Identify which cell holds the provided text, then report its [x, y] central coordinate. 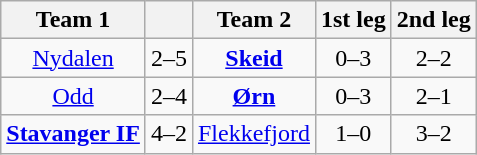
Team 1 [74, 20]
2–4 [168, 96]
Ørn [254, 96]
Stavanger IF [74, 134]
3–2 [434, 134]
1st leg [353, 20]
2–5 [168, 58]
2–1 [434, 96]
Nydalen [74, 58]
Team 2 [254, 20]
4–2 [168, 134]
Odd [74, 96]
2nd leg [434, 20]
2–2 [434, 58]
Flekkefjord [254, 134]
Skeid [254, 58]
1–0 [353, 134]
